Search for the cell housing the specified text and yield its (x, y) center coordinate. 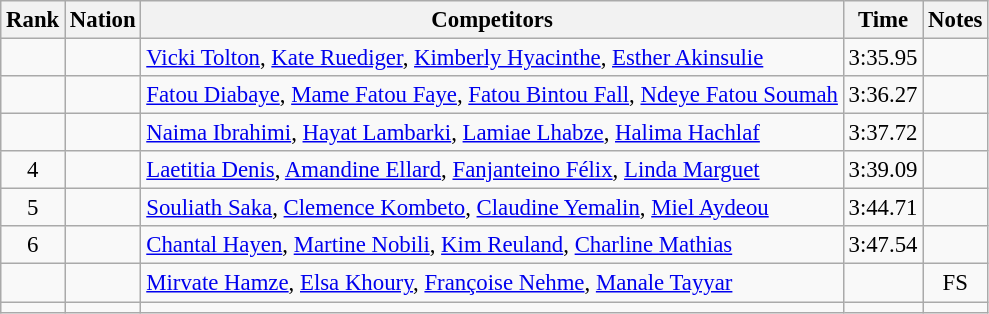
3:44.71 (883, 208)
Fatou Diabaye, Mame Fatou Faye, Fatou Bintou Fall, Ndeye Fatou Soumah (492, 95)
5 (33, 208)
Souliath Saka, Clemence Kombeto, Claudine Yemalin, Miel Aydeou (492, 208)
Vicki Tolton, Kate Ruediger, Kimberly Hyacinthe, Esther Akinsulie (492, 58)
FS (956, 283)
Naima Ibrahimi, Hayat Lambarki, Lamiae Lhabze, Halima Hachlaf (492, 133)
Chantal Hayen, Martine Nobili, Kim Reuland, Charline Mathias (492, 245)
3:35.95 (883, 58)
Rank (33, 20)
Competitors (492, 20)
Nation (103, 20)
Laetitia Denis, Amandine Ellard, Fanjanteino Félix, Linda Marguet (492, 170)
Time (883, 20)
4 (33, 170)
3:36.27 (883, 95)
3:47.54 (883, 245)
3:39.09 (883, 170)
Mirvate Hamze, Elsa Khoury, Françoise Nehme, Manale Tayyar (492, 283)
Notes (956, 20)
6 (33, 245)
3:37.72 (883, 133)
